Determine the [x, y] coordinate at the center of the cell enclosing the given text.  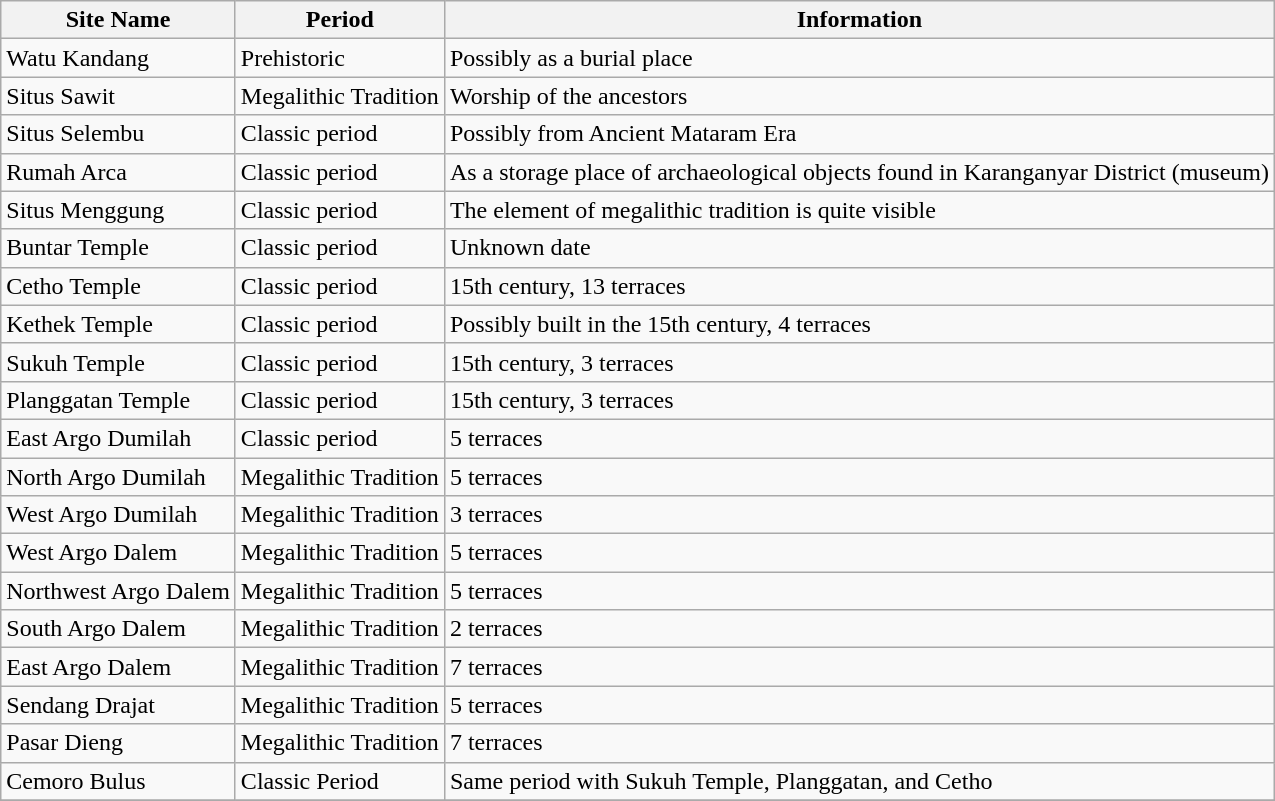
Possibly from Ancient Mataram Era [859, 134]
Pasar Dieng [118, 743]
West Argo Dalem [118, 553]
The element of megalithic tradition is quite visible [859, 210]
Same period with Sukuh Temple, Planggatan, and Cetho [859, 781]
North Argo Dumilah [118, 477]
Prehistoric [340, 58]
Northwest Argo Dalem [118, 591]
Information [859, 20]
3 terraces [859, 515]
Sendang Drajat [118, 705]
South Argo Dalem [118, 629]
Worship of the ancestors [859, 96]
Situs Selembu [118, 134]
West Argo Dumilah [118, 515]
Watu Kandang [118, 58]
East Argo Dumilah [118, 438]
Unknown date [859, 248]
Sukuh Temple [118, 362]
Situs Menggung [118, 210]
Kethek Temple [118, 324]
Buntar Temple [118, 248]
Planggatan Temple [118, 400]
Situs Sawit [118, 96]
Rumah Arca [118, 172]
15th century, 13 terraces [859, 286]
Classic Period [340, 781]
As a storage place of archaeological objects found in Karanganyar District (museum) [859, 172]
2 terraces [859, 629]
Cemoro Bulus [118, 781]
Cetho Temple [118, 286]
Period [340, 20]
Site Name [118, 20]
East Argo Dalem [118, 667]
Possibly as a burial place [859, 58]
Possibly built in the 15th century, 4 terraces [859, 324]
